Detect which cell encompasses the target text, then output its [X, Y] center coordinate. 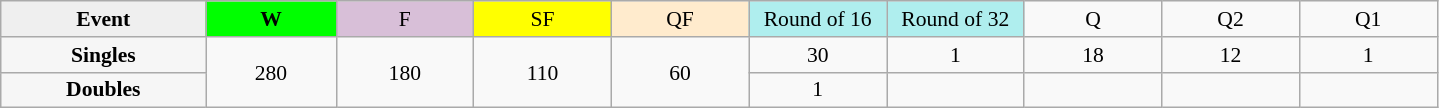
Q2 [1231, 19]
Singles [104, 55]
18 [1093, 55]
Event [104, 19]
Round of 32 [955, 19]
F [405, 19]
Round of 16 [818, 19]
SF [543, 19]
30 [818, 55]
QF [680, 19]
W [271, 19]
110 [543, 72]
280 [271, 72]
180 [405, 72]
Q1 [1368, 19]
Q [1093, 19]
60 [680, 72]
12 [1231, 55]
Doubles [104, 90]
